Return the (x, y) coordinate for the center point of the cell that contains the specified text.  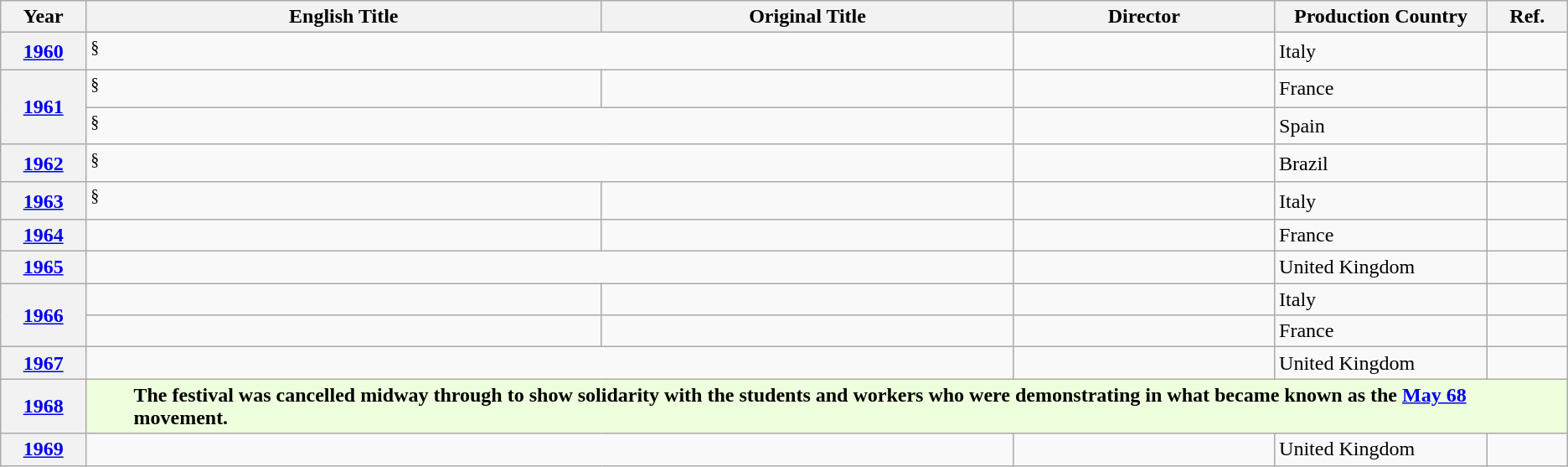
1967 (44, 363)
1966 (44, 315)
1960 (44, 52)
1965 (44, 267)
Ref. (1527, 17)
Year (44, 17)
Production Country (1381, 17)
Original Title (807, 17)
1968 (44, 406)
Brazil (1381, 163)
Spain (1381, 126)
1969 (44, 449)
English Title (343, 17)
1964 (44, 236)
1963 (44, 201)
1962 (44, 163)
Director (1144, 17)
1961 (44, 107)
